Detect which cell encompasses the target text, then output its (X, Y) center coordinate. 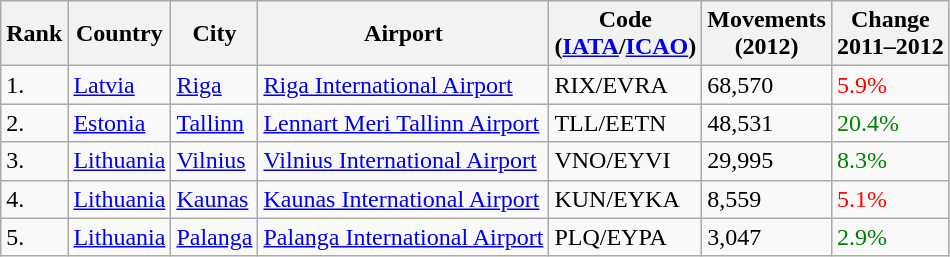
48,531 (767, 123)
Kaunas (214, 199)
Estonia (120, 123)
8,559 (767, 199)
2. (34, 123)
Vilnius (214, 161)
Riga International Airport (404, 85)
Vilnius International Airport (404, 161)
Palanga International Airport (404, 237)
VNO/EYVI (626, 161)
5. (34, 237)
3. (34, 161)
PLQ/EYPA (626, 237)
Country (120, 34)
RIX/EVRA (626, 85)
2.9% (890, 237)
Palanga (214, 237)
4. (34, 199)
29,995 (767, 161)
68,570 (767, 85)
3,047 (767, 237)
Airport (404, 34)
8.3% (890, 161)
Tallinn (214, 123)
Lennart Meri Tallinn Airport (404, 123)
5.9% (890, 85)
20.4% (890, 123)
Kaunas International Airport (404, 199)
KUN/EYKA (626, 199)
Latvia (120, 85)
Code(IATA/ICAO) (626, 34)
TLL/EETN (626, 123)
1. (34, 85)
5.1% (890, 199)
City (214, 34)
Riga (214, 85)
Rank (34, 34)
Change2011–2012 (890, 34)
Movements(2012) (767, 34)
